Capture the cell that displays the provided text and extract its [X, Y] central coordinate. 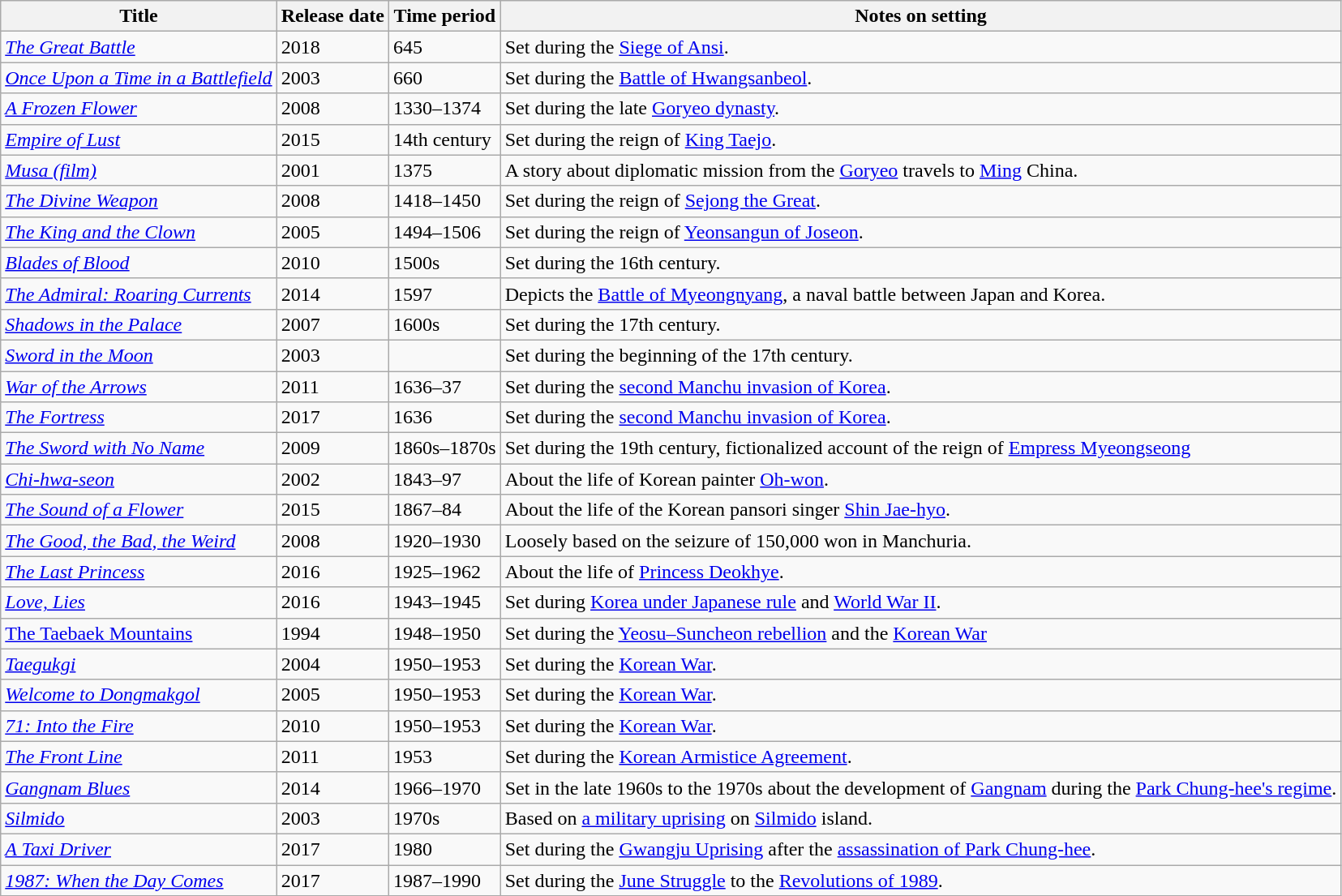
Set during the late Goryeo dynasty. [921, 109]
Depicts the Battle of Myeongnyang, a naval battle between Japan and Korea. [921, 294]
Welcome to Dongmakgol [139, 695]
Set during the Gwangju Uprising after the assassination of Park Chung-hee. [921, 849]
Set during the reign of King Taejo. [921, 139]
645 [444, 47]
Set during the Yeosu–Suncheon rebellion and the Korean War [921, 633]
1966–1970 [444, 787]
Love, Lies [139, 602]
1636 [444, 418]
About the life of Korean painter Oh-won. [921, 479]
1597 [444, 294]
Set during the Siege of Ansi. [921, 47]
Set during the 19th century, fictionalized account of the reign of Empress Myeongseong [921, 448]
1418–1450 [444, 201]
1494–1506 [444, 232]
14th century [444, 139]
Set during the 16th century. [921, 263]
2001 [332, 170]
The Divine Weapon [139, 201]
Set during the beginning of the 17th century. [921, 355]
The Fortress [139, 418]
The Admiral: Roaring Currents [139, 294]
660 [444, 78]
Set during the 17th century. [921, 324]
A story about diplomatic mission from the Goryeo travels to Ming China. [921, 170]
War of the Arrows [139, 387]
2004 [332, 664]
The Front Line [139, 757]
1636–37 [444, 387]
The King and the Clown [139, 232]
1860s–1870s [444, 448]
2007 [332, 324]
2018 [332, 47]
Loosely based on the seizure of 150,000 won in Manchuria. [921, 541]
Set during the reign of Sejong the Great. [921, 201]
The Good, the Bad, the Weird [139, 541]
The Sword with No Name [139, 448]
1843–97 [444, 479]
The Sound of a Flower [139, 510]
The Taebaek Mountains [139, 633]
1500s [444, 263]
Chi-hwa-seon [139, 479]
1987: When the Day Comes [139, 880]
Musa (film) [139, 170]
Title [139, 16]
Set during the Battle of Hwangsanbeol. [921, 78]
Set during the reign of Yeonsangun of Joseon. [921, 232]
A Frozen Flower [139, 109]
The Great Battle [139, 47]
1375 [444, 170]
Silmido [139, 818]
2009 [332, 448]
Shadows in the Palace [139, 324]
1943–1945 [444, 602]
1920–1930 [444, 541]
Set during Korea under Japanese rule and World War II. [921, 602]
Notes on setting [921, 16]
1953 [444, 757]
Once Upon a Time in a Battlefield [139, 78]
Based on a military uprising on Silmido island. [921, 818]
1600s [444, 324]
A Taxi Driver [139, 849]
1948–1950 [444, 633]
Sword in the Moon [139, 355]
The Last Princess [139, 572]
1987–1990 [444, 880]
Gangnam Blues [139, 787]
1925–1962 [444, 572]
1994 [332, 633]
Blades of Blood [139, 263]
About the life of the Korean pansori singer Shin Jae-hyo. [921, 510]
Taegukgi [139, 664]
1970s [444, 818]
1980 [444, 849]
Set in the late 1960s to the 1970s about the development of Gangnam during the Park Chung-hee's regime. [921, 787]
Empire of Lust [139, 139]
Set during the Korean Armistice Agreement. [921, 757]
71: Into the Fire [139, 726]
Time period [444, 16]
1330–1374 [444, 109]
Set during the June Struggle to the Revolutions of 1989. [921, 880]
1867–84 [444, 510]
2002 [332, 479]
About the life of Princess Deokhye. [921, 572]
Release date [332, 16]
